Return the (X, Y) coordinate for the center point of the cell that contains the specified text.  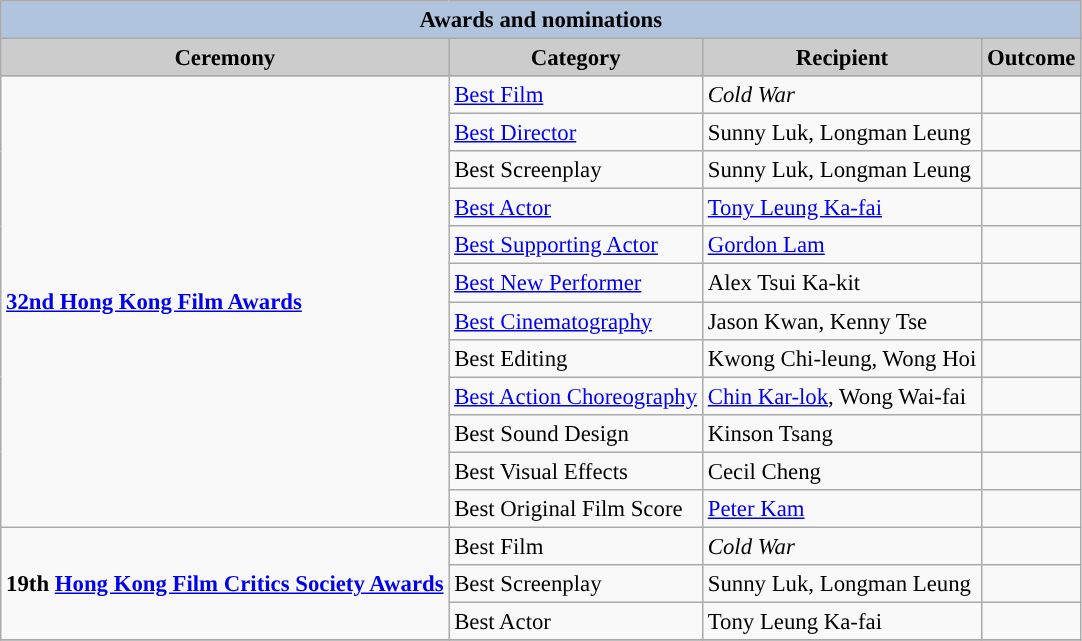
Outcome (1032, 58)
19th Hong Kong Film Critics Society Awards (225, 584)
Peter Kam (842, 509)
Kinson Tsang (842, 433)
Best Supporting Actor (576, 245)
Jason Kwan, Kenny Tse (842, 321)
32nd Hong Kong Film Awards (225, 302)
Alex Tsui Ka-kit (842, 283)
Ceremony (225, 58)
Chin Kar-lok, Wong Wai-fai (842, 396)
Best Cinematography (576, 321)
Best Sound Design (576, 433)
Best New Performer (576, 283)
Gordon Lam (842, 245)
Recipient (842, 58)
Kwong Chi-leung, Wong Hoi (842, 358)
Cecil Cheng (842, 471)
Best Editing (576, 358)
Best Original Film Score (576, 509)
Best Visual Effects (576, 471)
Awards and nominations (541, 20)
Best Director (576, 133)
Best Action Choreography (576, 396)
Category (576, 58)
